Extract the [X, Y] coordinate from the center of the cell holding the provided text.  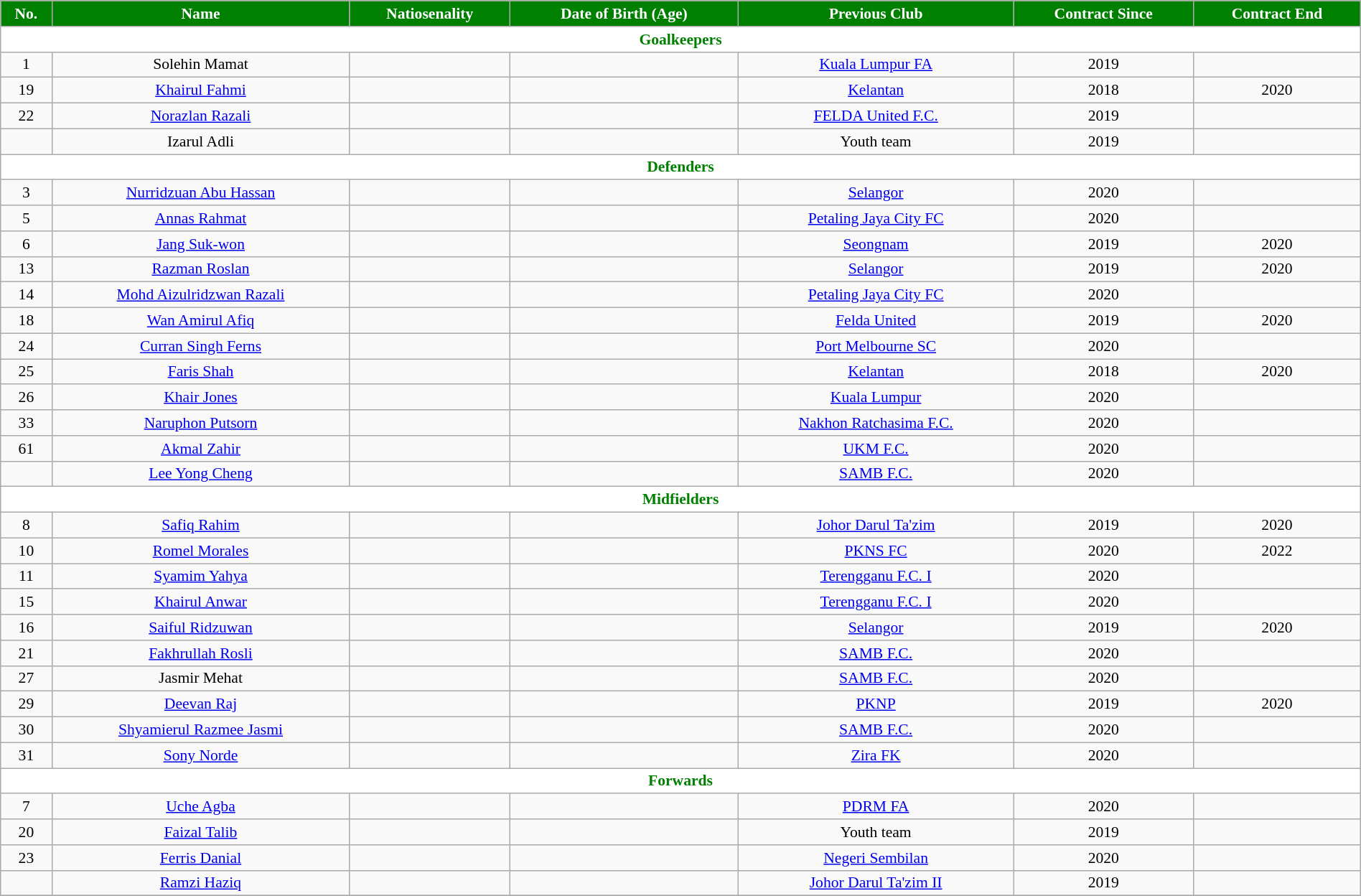
Natiosenality [429, 14]
Negeri Sembilan [876, 858]
PKNP [876, 704]
7 [26, 807]
Zira FK [876, 755]
No. [26, 14]
Forwards [680, 781]
Solehin Mamat [201, 65]
Fakhrullah Rosli [201, 653]
Shyamierul Razmee Jasmi [201, 730]
Contract End [1278, 14]
Khairul Anwar [201, 602]
Name [201, 14]
8 [26, 526]
Ferris Danial [201, 858]
Wan Amirul Afiq [201, 321]
31 [26, 755]
11 [26, 577]
26 [26, 398]
6 [26, 244]
5 [26, 218]
Razman Roslan [201, 269]
Uche Agba [201, 807]
Annas Rahmat [201, 218]
PDRM FA [876, 807]
30 [26, 730]
Goalkeepers [680, 39]
Kuala Lumpur FA [876, 65]
Johor Darul Ta'zim [876, 526]
27 [26, 678]
23 [26, 858]
Mohd Aizulridzwan Razali [201, 295]
13 [26, 269]
Khairul Fahmi [201, 90]
Safiq Rahim [201, 526]
1 [26, 65]
Kuala Lumpur [876, 398]
Norazlan Razali [201, 116]
PKNS FC [876, 551]
Date of Birth (Age) [624, 14]
Izarul Adli [201, 141]
33 [26, 423]
18 [26, 321]
Lee Yong Cheng [201, 474]
Johor Darul Ta'zim II [876, 883]
25 [26, 372]
Seongnam [876, 244]
Sony Norde [201, 755]
Jang Suk-won [201, 244]
Khair Jones [201, 398]
Contract Since [1104, 14]
22 [26, 116]
Naruphon Putsorn [201, 423]
Ramzi Haziq [201, 883]
61 [26, 449]
Defenders [680, 167]
Faizal Talib [201, 832]
3 [26, 193]
Romel Morales [201, 551]
Deevan Raj [201, 704]
Felda United [876, 321]
19 [26, 90]
Nakhon Ratchasima F.C. [876, 423]
Previous Club [876, 14]
20 [26, 832]
10 [26, 551]
Akmal Zahir [201, 449]
29 [26, 704]
UKM F.C. [876, 449]
Saiful Ridzuwan [201, 627]
Faris Shah [201, 372]
FELDA United F.C. [876, 116]
Syamim Yahya [201, 577]
Port Melbourne SC [876, 346]
Midfielders [680, 500]
14 [26, 295]
Nurridzuan Abu Hassan [201, 193]
Jasmir Mehat [201, 678]
2022 [1278, 551]
24 [26, 346]
21 [26, 653]
16 [26, 627]
15 [26, 602]
Curran Singh Ferns [201, 346]
